Extract the (x, y) coordinate from the center of the cell holding the provided text.  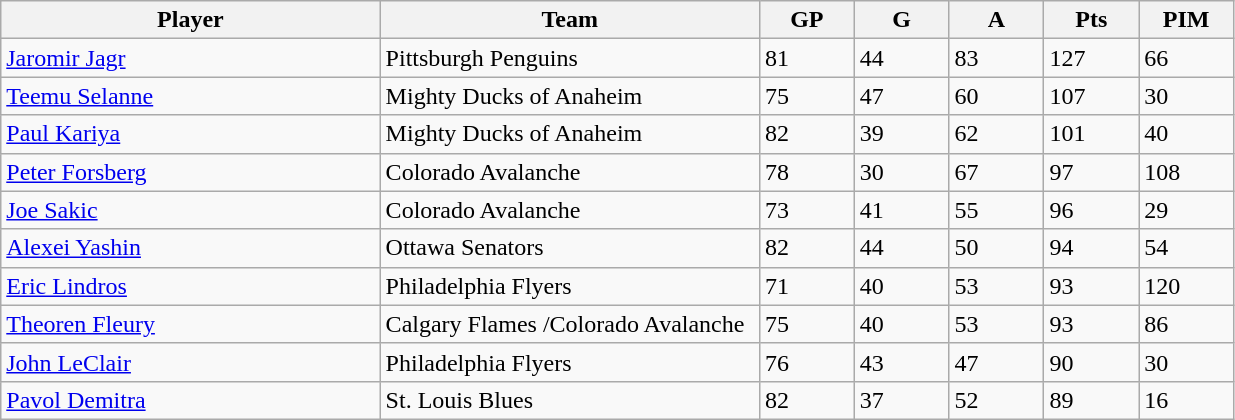
Team (570, 20)
89 (1092, 400)
66 (1186, 58)
127 (1092, 58)
41 (902, 210)
43 (902, 362)
120 (1186, 286)
101 (1092, 134)
Jaromir Jagr (190, 58)
97 (1092, 172)
PIM (1186, 20)
78 (806, 172)
Pavol Demitra (190, 400)
29 (1186, 210)
Joe Sakic (190, 210)
108 (1186, 172)
Theoren Fleury (190, 324)
107 (1092, 96)
GP (806, 20)
Pts (1092, 20)
39 (902, 134)
G (902, 20)
86 (1186, 324)
54 (1186, 248)
55 (996, 210)
76 (806, 362)
73 (806, 210)
Player (190, 20)
90 (1092, 362)
67 (996, 172)
John LeClair (190, 362)
Paul Kariya (190, 134)
Ottawa Senators (570, 248)
Alexei Yashin (190, 248)
94 (1092, 248)
60 (996, 96)
Calgary Flames /Colorado Avalanche (570, 324)
52 (996, 400)
37 (902, 400)
71 (806, 286)
Eric Lindros (190, 286)
Peter Forsberg (190, 172)
St. Louis Blues (570, 400)
Teemu Selanne (190, 96)
62 (996, 134)
A (996, 20)
81 (806, 58)
83 (996, 58)
96 (1092, 210)
16 (1186, 400)
Pittsburgh Penguins (570, 58)
50 (996, 248)
